Return the [x, y] coordinate for the center point of the cell that contains the specified text.  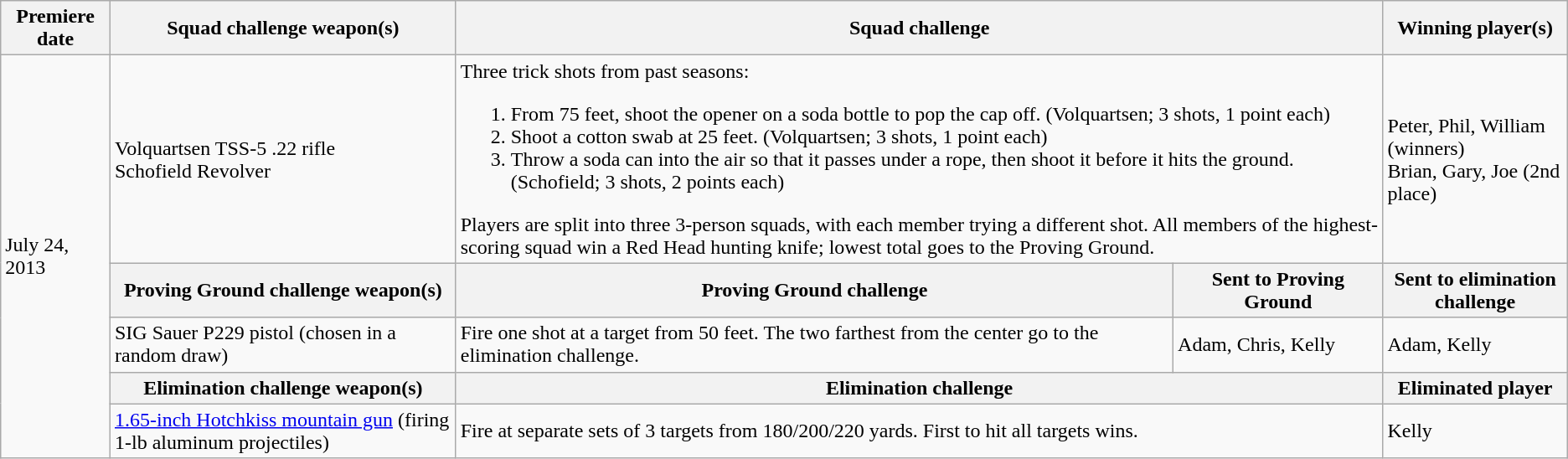
Sent to Proving Ground [1278, 290]
Fire one shot at a target from 50 feet. The two farthest from the center go to the elimination challenge. [814, 345]
July 24, 2013 [55, 256]
Fire at separate sets of 3 targets from 180/200/220 yards. First to hit all targets wins. [920, 431]
Squad challenge [920, 28]
Elimination challenge [920, 388]
Premiere date [55, 28]
Adam, Chris, Kelly [1278, 345]
Squad challenge weapon(s) [283, 28]
Winning player(s) [1475, 28]
Peter, Phil, William (winners)Brian, Gary, Joe (2nd place) [1475, 159]
Eliminated player [1475, 388]
1.65-inch Hotchkiss mountain gun (firing 1-lb aluminum projectiles) [283, 431]
Volquartsen TSS-5 .22 rifleSchofield Revolver [283, 159]
Proving Ground challenge weapon(s) [283, 290]
SIG Sauer P229 pistol (chosen in a random draw) [283, 345]
Elimination challenge weapon(s) [283, 388]
Adam, Kelly [1475, 345]
Kelly [1475, 431]
Sent to elimination challenge [1475, 290]
Proving Ground challenge [814, 290]
